Pinpoint the cell where the given text exists, returning its (X, Y) midpoint coordinate. 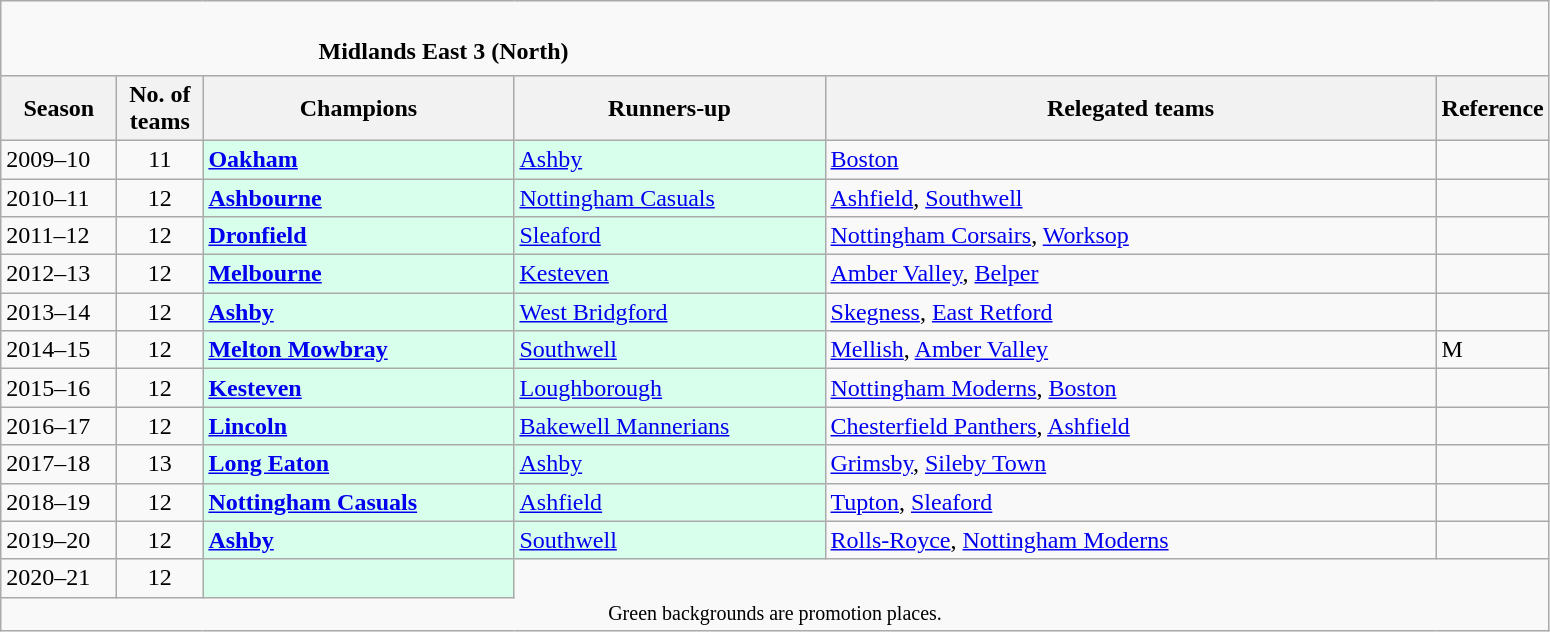
2010–11 (59, 197)
11 (160, 159)
Grimsby, Sileby Town (1130, 464)
2018–19 (59, 502)
Runners-up (670, 108)
Loughborough (670, 388)
2017–18 (59, 464)
West Bridgford (670, 312)
2013–14 (59, 312)
Long Eaton (358, 464)
Nottingham Moderns, Boston (1130, 388)
Season (59, 108)
2009–10 (59, 159)
Skegness, East Retford (1130, 312)
2014–15 (59, 350)
Ashfield, Southwell (1130, 197)
Tupton, Sleaford (1130, 502)
Mellish, Amber Valley (1130, 350)
2016–17 (59, 426)
Nottingham Corsairs, Worksop (1130, 236)
2019–20 (59, 540)
Dronfield (358, 236)
13 (160, 464)
2020–21 (59, 578)
Melbourne (358, 274)
Lincoln (358, 426)
Ashbourne (358, 197)
Oakham (358, 159)
2012–13 (59, 274)
Melton Mowbray (358, 350)
2011–12 (59, 236)
Rolls-Royce, Nottingham Moderns (1130, 540)
Boston (1130, 159)
2015–16 (59, 388)
Bakewell Mannerians (670, 426)
Ashfield (670, 502)
Reference (1492, 108)
Chesterfield Panthers, Ashfield (1130, 426)
Sleaford (670, 236)
M (1492, 350)
No. of teams (160, 108)
Relegated teams (1130, 108)
Green backgrounds are promotion places. (776, 614)
Champions (358, 108)
Amber Valley, Belper (1130, 274)
